Pinpoint the cell where the given text exists, returning its [x, y] midpoint coordinate. 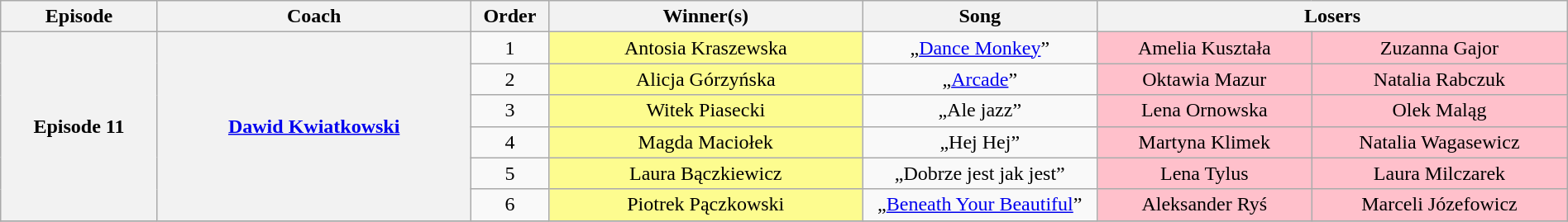
Antosia Kraszewska [706, 48]
Episode 11 [79, 126]
1 [509, 48]
Song [980, 17]
Winner(s) [706, 17]
4 [509, 142]
Amelia Kuształa [1204, 48]
Martyna Klimek [1204, 142]
Olek Maląg [1440, 111]
Aleksander Ryś [1204, 205]
Dawid Kwiatkowski [314, 126]
Witek Piasecki [706, 111]
„Arcade” [980, 79]
Natalia Wagasewicz [1440, 142]
Lena Ornowska [1204, 111]
Piotrek Pączkowski [706, 205]
„Dance Monkey” [980, 48]
Natalia Rabczuk [1440, 79]
Zuzanna Gajor [1440, 48]
3 [509, 111]
Marceli Józefowicz [1440, 205]
5 [509, 173]
Order [509, 17]
Laura Bączkiewicz [706, 173]
Alicja Górzyńska [706, 79]
Laura Milczarek [1440, 173]
Lena Tylus [1204, 173]
„Beneath Your Beautiful” [980, 205]
Losers [1332, 17]
Oktawia Mazur [1204, 79]
„Ale jazz” [980, 111]
2 [509, 79]
„Dobrze jest jak jest” [980, 173]
„Hej Hej” [980, 142]
6 [509, 205]
Magda Maciołek [706, 142]
Episode [79, 17]
Coach [314, 17]
